Pinpoint the cell where the given text exists, returning its [x, y] midpoint coordinate. 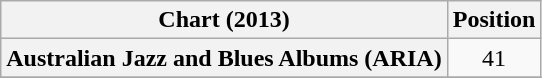
Australian Jazz and Blues Albums (ARIA) [224, 58]
Chart (2013) [224, 20]
41 [494, 58]
Position [494, 20]
